Provide the [x, y] coordinate of the cell's center where the given text is located.  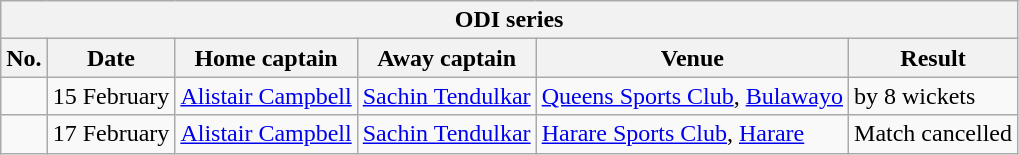
No. [24, 58]
Away captain [446, 58]
Home captain [266, 58]
by 8 wickets [934, 96]
15 February [111, 96]
Harare Sports Club, Harare [692, 134]
Queens Sports Club, Bulawayo [692, 96]
ODI series [510, 20]
Match cancelled [934, 134]
17 February [111, 134]
Venue [692, 58]
Result [934, 58]
Date [111, 58]
